For the text-containing cell, return its midpoint in [x, y] coordinate format. 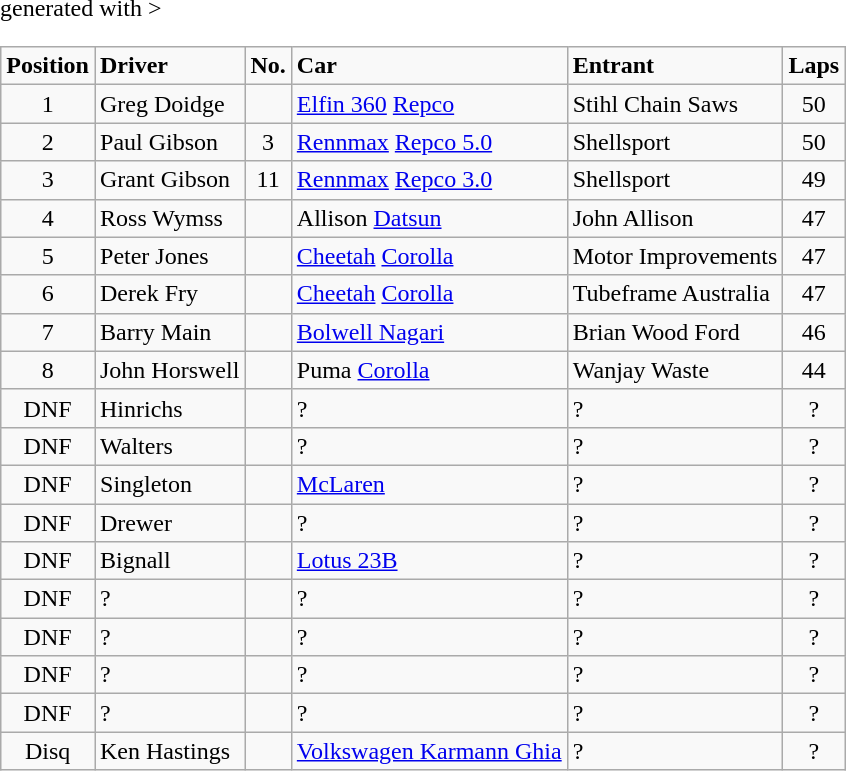
Grant Gibson [169, 180]
Elfin 360 Repco [429, 104]
6 [48, 294]
Bignall [169, 561]
Position [48, 66]
2 [48, 142]
Lotus 23B [429, 561]
Puma Corolla [429, 370]
Paul Gibson [169, 142]
Derek Fry [169, 294]
Ross Wymss [169, 218]
Volkswagen Karmann Ghia [429, 751]
Peter Jones [169, 256]
Wanjay Waste [675, 370]
Laps [814, 66]
Driver [169, 66]
46 [814, 332]
Ken Hastings [169, 751]
Greg Doidge [169, 104]
Motor Improvements [675, 256]
Allison Datsun [429, 218]
Entrant [675, 66]
No. [268, 66]
49 [814, 180]
Bolwell Nagari [429, 332]
44 [814, 370]
4 [48, 218]
11 [268, 180]
McLaren [429, 484]
Brian Wood Ford [675, 332]
Stihl Chain Saws [675, 104]
Singleton [169, 484]
8 [48, 370]
5 [48, 256]
Rennmax Repco 5.0 [429, 142]
John Horswell [169, 370]
7 [48, 332]
Hinrichs [169, 408]
Car [429, 66]
Barry Main [169, 332]
Drewer [169, 523]
John Allison [675, 218]
1 [48, 104]
Rennmax Repco 3.0 [429, 180]
Walters [169, 446]
Disq [48, 751]
Tubeframe Australia [675, 294]
